Capture the cell that displays the provided text and extract its (x, y) central coordinate. 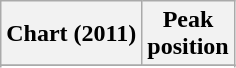
Chart (2011) (72, 34)
Peakposition (188, 34)
